Return [X, Y] of the center of cell containing provided text 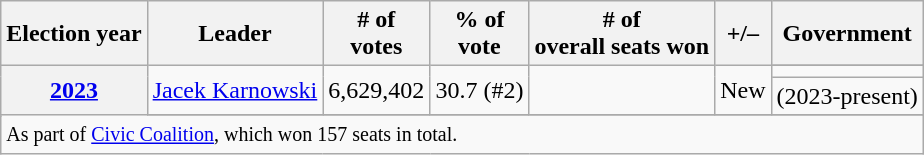
% ofvote [480, 34]
# ofoverall seats won [622, 34]
2023 [74, 90]
# ofvotes [376, 34]
Leader [235, 34]
6,629,402 [376, 90]
(2023-present) [847, 96]
As part of Civic Coalition, which won 157 seats in total. [462, 134]
New [743, 90]
30.7 (#2) [480, 90]
+/– [743, 34]
Election year [74, 34]
Government [847, 34]
Jacek Karnowski [235, 90]
